Detect which cell encompasses the target text, then output its (X, Y) center coordinate. 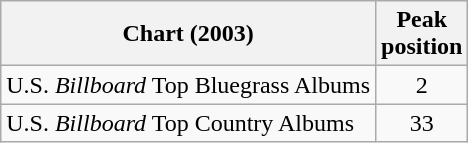
33 (422, 123)
2 (422, 85)
U.S. Billboard Top Bluegrass Albums (188, 85)
Chart (2003) (188, 34)
U.S. Billboard Top Country Albums (188, 123)
Peakposition (422, 34)
